Return the (X, Y) coordinate for the center point of the cell that contains the specified text.  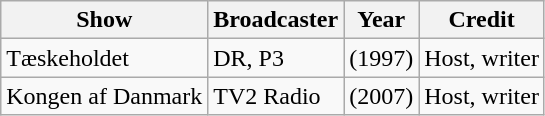
Tæskeholdet (104, 58)
(1997) (382, 58)
Broadcaster (276, 20)
Year (382, 20)
TV2 Radio (276, 96)
DR, P3 (276, 58)
Credit (482, 20)
Kongen af Danmark (104, 96)
Show (104, 20)
(2007) (382, 96)
